Output the [x, y] coordinate of the center of the cell containing the given text.  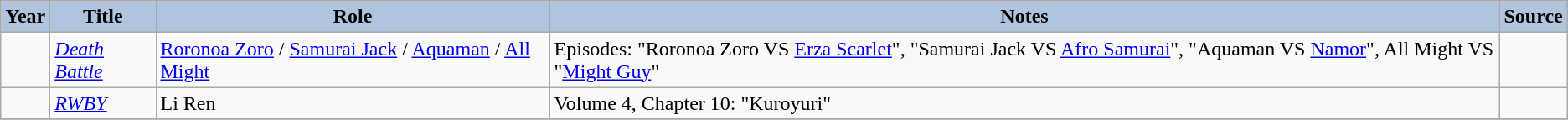
Year [25, 17]
Volume 4, Chapter 10: "Kuroyuri" [1024, 103]
Li Ren [353, 103]
Notes [1024, 17]
Role [353, 17]
Title [103, 17]
Roronoa Zoro / Samurai Jack / Aquaman / All Might [353, 60]
Source [1533, 17]
Episodes: "Roronoa Zoro VS Erza Scarlet", "Samurai Jack VS Afro Samurai", "Aquaman VS Namor", All Might VS "Might Guy" [1024, 60]
Death Battle [103, 60]
RWBY [103, 103]
